Search for the cell housing the specified text and yield its (x, y) center coordinate. 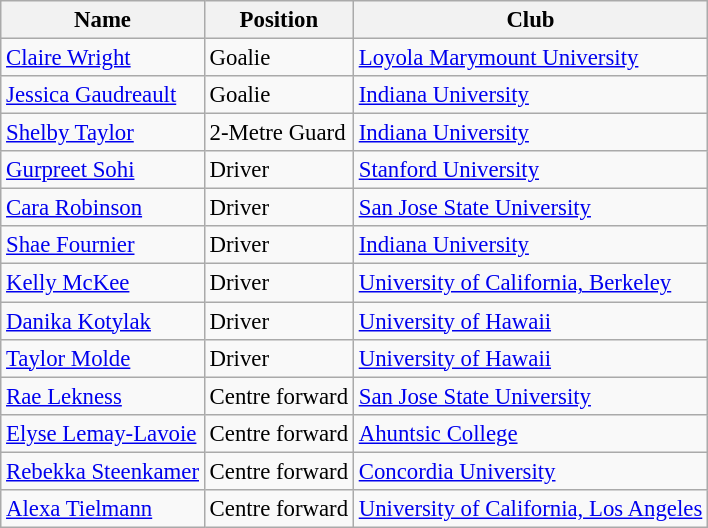
Alexa Tielmann (103, 509)
Jessica Gaudreault (103, 95)
Elyse Lemay-Lavoie (103, 433)
Gurpreet Sohi (103, 170)
Position (278, 20)
Rae Lekness (103, 396)
University of California, Berkeley (530, 283)
Shelby Taylor (103, 133)
Rebekka Steenkamer (103, 471)
Club (530, 20)
Taylor Molde (103, 358)
Claire Wright (103, 58)
2-Metre Guard (278, 133)
Ahuntsic College (530, 433)
University of California, Los Angeles (530, 509)
Name (103, 20)
Shae Fournier (103, 245)
Cara Robinson (103, 208)
Kelly McKee (103, 283)
Stanford University (530, 170)
Loyola Marymount University (530, 58)
Concordia University (530, 471)
Danika Kotylak (103, 321)
